Output the (X, Y) coordinate of the center of the cell containing the given text.  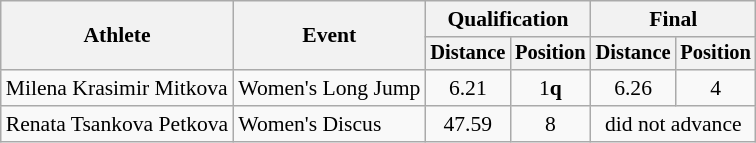
4 (715, 88)
6.26 (634, 88)
Milena Krasimir Mitkova (117, 88)
Qualification (508, 19)
1q (550, 88)
Renata Tsankova Petkova (117, 124)
Athlete (117, 36)
Women's Long Jump (329, 88)
6.21 (468, 88)
47.59 (468, 124)
Final (674, 19)
Event (329, 36)
did not advance (674, 124)
Women's Discus (329, 124)
8 (550, 124)
